For the text-containing cell, return its midpoint in [x, y] coordinate format. 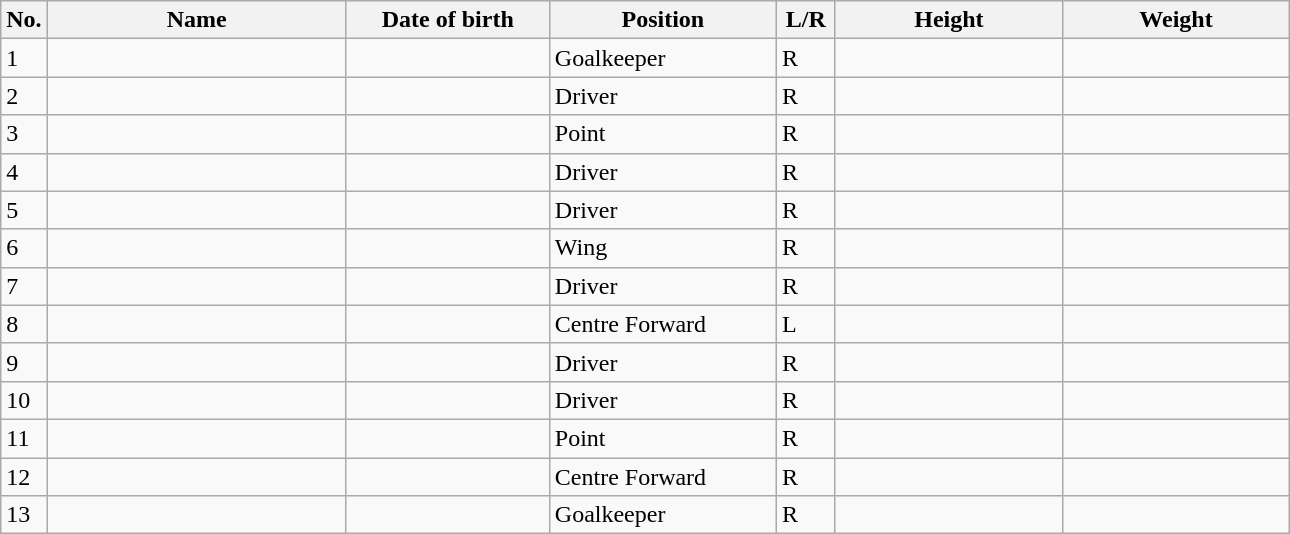
13 [24, 515]
3 [24, 134]
Height [948, 20]
2 [24, 96]
L/R [806, 20]
No. [24, 20]
9 [24, 362]
11 [24, 438]
8 [24, 324]
5 [24, 210]
Wing [662, 248]
1 [24, 58]
Date of birth [448, 20]
Name [196, 20]
Weight [1176, 20]
L [806, 324]
6 [24, 248]
10 [24, 400]
7 [24, 286]
Position [662, 20]
4 [24, 172]
12 [24, 477]
